Determine the [X, Y] coordinate at the center of the cell enclosing the given text.  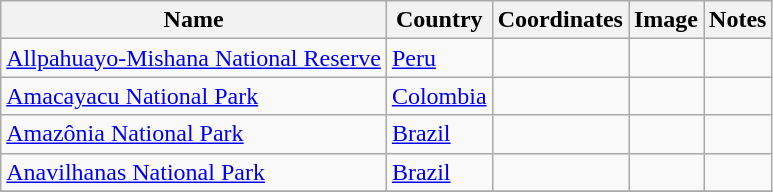
Amazônia National Park [194, 134]
Amacayacu National Park [194, 96]
Anavilhanas National Park [194, 172]
Peru [439, 58]
Country [439, 20]
Colombia [439, 96]
Notes [738, 20]
Coordinates [560, 20]
Image [666, 20]
Name [194, 20]
Allpahuayo-Mishana National Reserve [194, 58]
